Find where the given text appears and provide that cell's center as (x, y) coordinate. 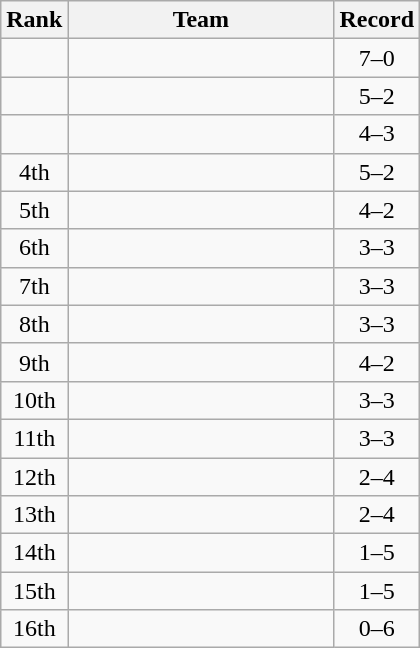
Rank (34, 20)
9th (34, 362)
5th (34, 210)
4–3 (377, 134)
14th (34, 553)
13th (34, 515)
4th (34, 172)
11th (34, 438)
0–6 (377, 629)
12th (34, 477)
8th (34, 324)
Team (201, 20)
7th (34, 286)
Record (377, 20)
7–0 (377, 58)
15th (34, 591)
16th (34, 629)
10th (34, 400)
6th (34, 248)
